Identify which cell holds the provided text, then report its [X, Y] central coordinate. 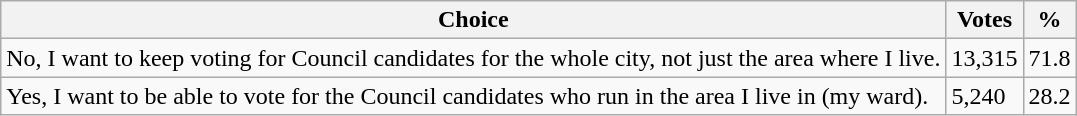
28.2 [1050, 96]
No, I want to keep voting for Council candidates for the whole city, not just the area where I live. [474, 58]
13,315 [984, 58]
Yes, I want to be able to vote for the Council candidates who run in the area I live in (my ward). [474, 96]
Choice [474, 20]
% [1050, 20]
71.8 [1050, 58]
5,240 [984, 96]
Votes [984, 20]
